Output the (x, y) coordinate of the center of the cell containing the given text.  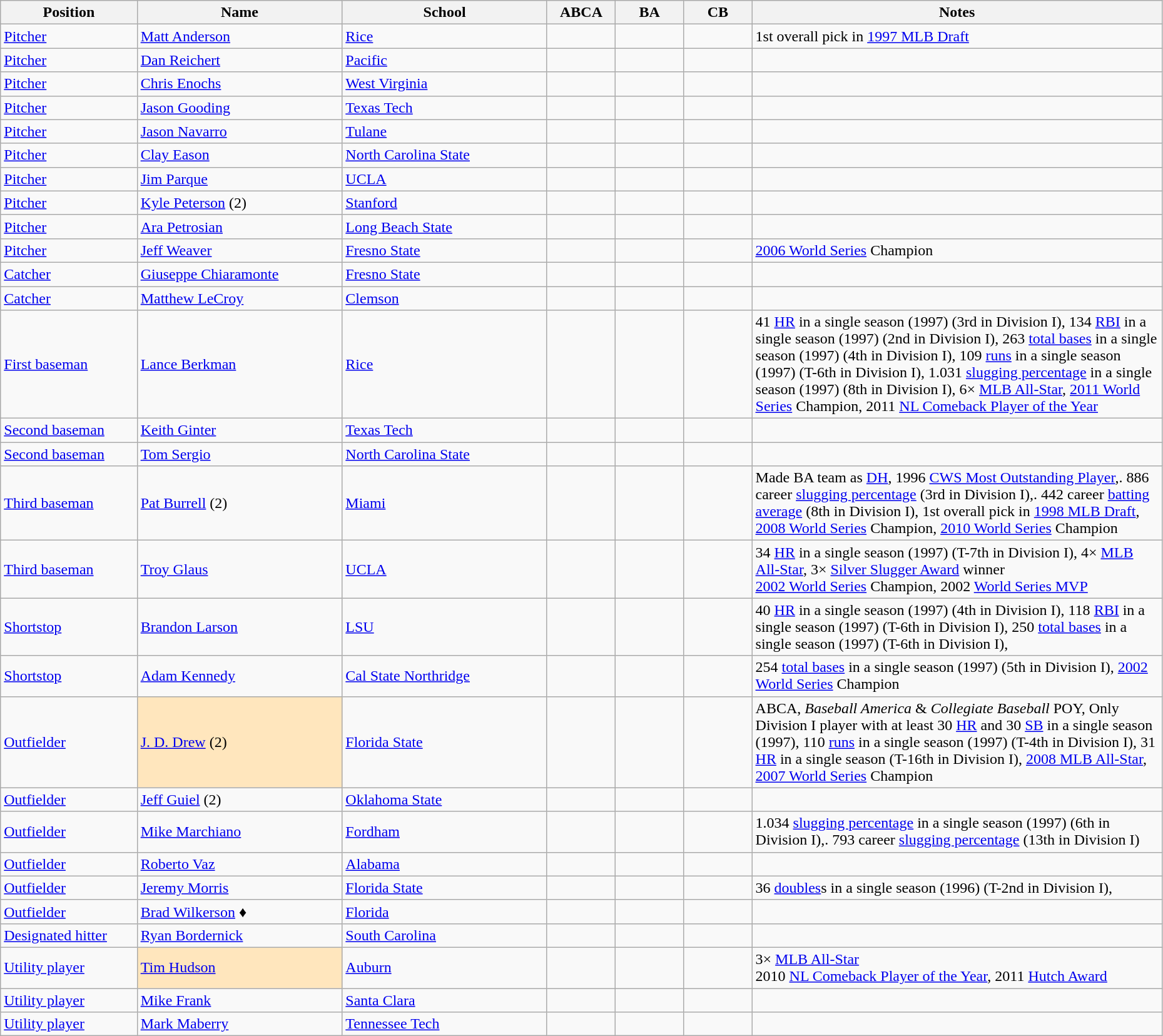
Lance Berkman (240, 364)
Notes (957, 13)
LSU (445, 627)
2006 World Series Champion (957, 250)
Adam Kennedy (240, 676)
Ara Petrosian (240, 226)
3× MLB All-Star2010 NL Comeback Player of the Year, 2011 Hutch Award (957, 967)
Pat Burrell (2) (240, 503)
36 doubless in a single season (1996) (T-2nd in Division I), (957, 888)
J. D. Drew (2) (240, 742)
ABCA (581, 13)
Chris Enochs (240, 84)
Miami (445, 503)
Brad Wilkerson ♦ (240, 912)
Kyle Peterson (2) (240, 203)
School (445, 13)
Fordham (445, 832)
254 total bases in a single season (1997) (5th in Division I), 2002 World Series Champion (957, 676)
West Virginia (445, 84)
BA (649, 13)
Jeff Weaver (240, 250)
Pacific (445, 60)
Matt Anderson (240, 36)
Jason Navarro (240, 131)
1st overall pick in 1997 MLB Draft (957, 36)
Tulane (445, 131)
Keith Ginter (240, 430)
South Carolina (445, 935)
Roberto Vaz (240, 864)
Tom Sergio (240, 454)
Tennessee Tech (445, 1024)
Oklahoma State (445, 800)
Position (69, 13)
Mike Frank (240, 1000)
Giuseppe Chiaramonte (240, 274)
1.034 slugging percentage in a single season (1997) (6th in Division I),. 793 career slugging percentage (13th in Division I) (957, 832)
Name (240, 13)
Auburn (445, 967)
Mark Maberry (240, 1024)
Clemson (445, 298)
Tim Hudson (240, 967)
Brandon Larson (240, 627)
Jeff Guiel (2) (240, 800)
Cal State Northridge (445, 676)
Matthew LeCroy (240, 298)
Mike Marchiano (240, 832)
Long Beach State (445, 226)
First baseman (69, 364)
Santa Clara (445, 1000)
Designated hitter (69, 935)
CB (718, 13)
Stanford (445, 203)
Ryan Bordernick (240, 935)
Troy Glaus (240, 569)
Dan Reichert (240, 60)
Jeremy Morris (240, 888)
Florida (445, 912)
Jim Parque (240, 179)
Clay Eason (240, 155)
Jason Gooding (240, 108)
Alabama (445, 864)
